From the cell containing the given text, extract its center point as (X, Y) coordinate. 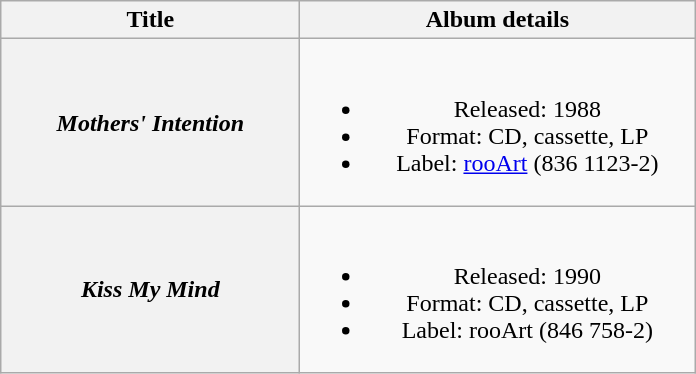
Released: 1990Format: CD, cassette, LPLabel: rooArt (846 758-2) (498, 290)
Title (150, 20)
Mothers' Intention (150, 122)
Released: 1988Format: CD, cassette, LPLabel: rooArt (836 1123-2) (498, 122)
Album details (498, 20)
Kiss My Mind (150, 290)
